Return [X, Y] of the center of cell containing provided text 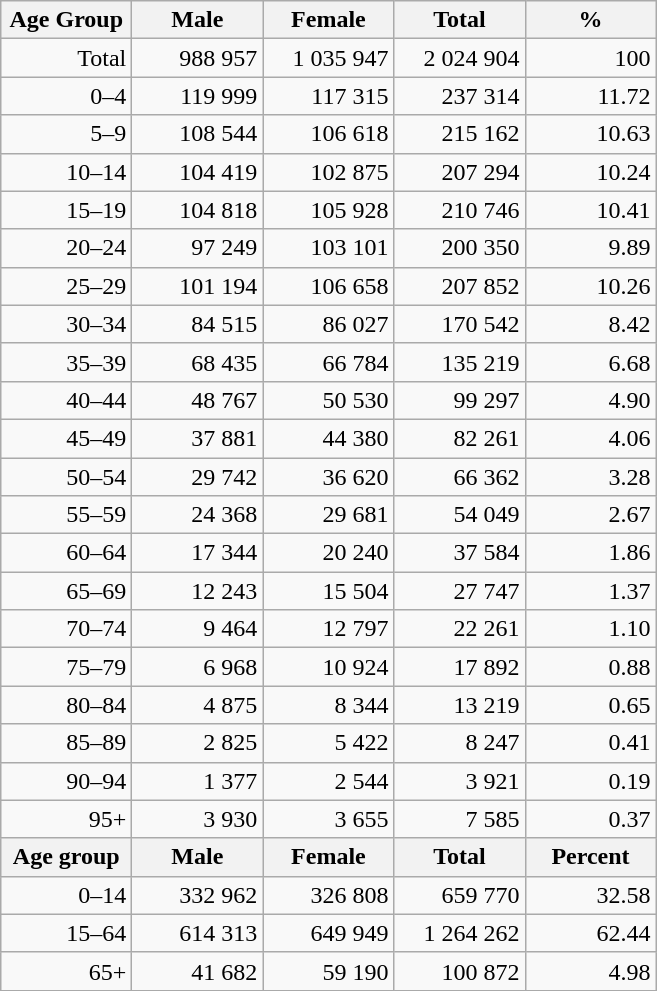
108 544 [198, 134]
82 261 [460, 438]
0–4 [66, 96]
2.67 [590, 515]
10.41 [590, 210]
104 419 [198, 172]
4 875 [198, 705]
170 542 [460, 324]
60–64 [66, 553]
105 928 [328, 210]
106 658 [328, 286]
30–34 [66, 324]
2 024 904 [460, 58]
95+ [66, 819]
0.41 [590, 743]
27 747 [460, 591]
37 584 [460, 553]
1.37 [590, 591]
10.26 [590, 286]
66 362 [460, 477]
10–14 [66, 172]
44 380 [328, 438]
0–14 [66, 895]
3 655 [328, 819]
215 162 [460, 134]
37 881 [198, 438]
10.24 [590, 172]
0.37 [590, 819]
10 924 [328, 667]
24 368 [198, 515]
15 504 [328, 591]
20–24 [66, 248]
17 892 [460, 667]
80–84 [66, 705]
2 825 [198, 743]
10.63 [590, 134]
9.89 [590, 248]
40–44 [66, 400]
29 742 [198, 477]
29 681 [328, 515]
104 818 [198, 210]
65+ [66, 971]
32.58 [590, 895]
119 999 [198, 96]
9 464 [198, 629]
15–19 [66, 210]
326 808 [328, 895]
66 784 [328, 362]
117 315 [328, 96]
48 767 [198, 400]
99 297 [460, 400]
5–9 [66, 134]
41 682 [198, 971]
75–79 [66, 667]
207 294 [460, 172]
3 930 [198, 819]
4.90 [590, 400]
332 962 [198, 895]
8.42 [590, 324]
55–59 [66, 515]
649 949 [328, 933]
4.98 [590, 971]
12 797 [328, 629]
97 249 [198, 248]
106 618 [328, 134]
1.86 [590, 553]
35–39 [66, 362]
6 968 [198, 667]
62.44 [590, 933]
1.10 [590, 629]
13 219 [460, 705]
0.88 [590, 667]
22 261 [460, 629]
135 219 [460, 362]
84 515 [198, 324]
2 544 [328, 781]
59 190 [328, 971]
3 921 [460, 781]
0.65 [590, 705]
200 350 [460, 248]
68 435 [198, 362]
102 875 [328, 172]
103 101 [328, 248]
1 035 947 [328, 58]
101 194 [198, 286]
Age group [66, 857]
988 957 [198, 58]
90–94 [66, 781]
15–64 [66, 933]
614 313 [198, 933]
25–29 [66, 286]
659 770 [460, 895]
100 [590, 58]
6.68 [590, 362]
85–89 [66, 743]
50–54 [66, 477]
12 243 [198, 591]
1 264 262 [460, 933]
36 620 [328, 477]
100 872 [460, 971]
237 314 [460, 96]
20 240 [328, 553]
54 049 [460, 515]
Age Group [66, 20]
50 530 [328, 400]
210 746 [460, 210]
1 377 [198, 781]
45–49 [66, 438]
% [590, 20]
Percent [590, 857]
3.28 [590, 477]
207 852 [460, 286]
4.06 [590, 438]
86 027 [328, 324]
8 344 [328, 705]
17 344 [198, 553]
0.19 [590, 781]
5 422 [328, 743]
70–74 [66, 629]
8 247 [460, 743]
7 585 [460, 819]
65–69 [66, 591]
11.72 [590, 96]
